Detect which cell encompasses the target text, then output its [x, y] center coordinate. 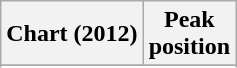
Peakposition [189, 34]
Chart (2012) [72, 34]
